Output the [x, y] coordinate of the center of the cell containing the given text.  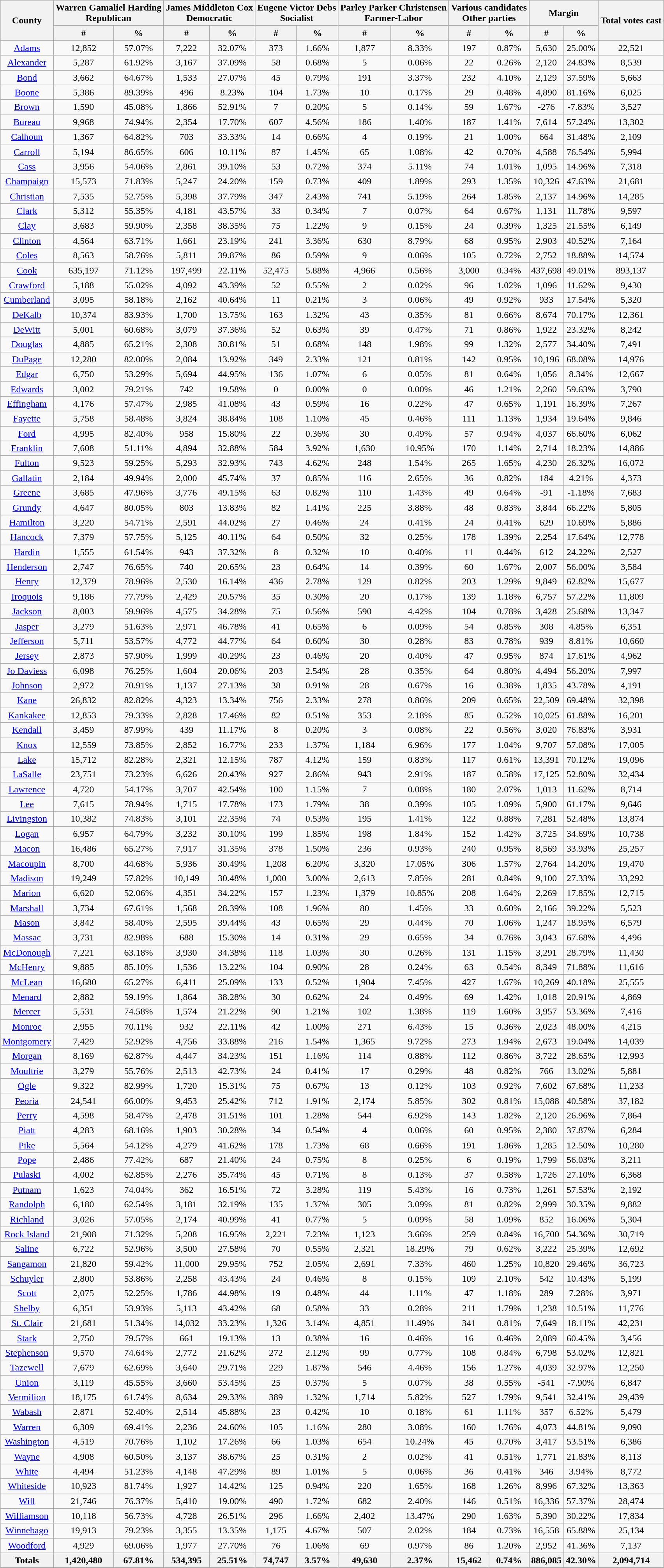
544 [365, 1115]
3,685 [83, 493]
1,208 [276, 863]
7,164 [631, 241]
2,129 [546, 78]
240 [469, 848]
Cumberland [27, 300]
612 [546, 552]
16,700 [546, 1234]
38.84% [232, 418]
7,602 [546, 1086]
197 [469, 48]
15.80% [232, 434]
2,752 [546, 256]
3.66% [420, 1234]
3,456 [631, 1338]
5,881 [631, 1071]
Tazewell [27, 1367]
52,475 [276, 270]
21,820 [83, 1264]
118 [276, 952]
Henderson [27, 567]
76.25% [138, 670]
Cass [27, 166]
96 [469, 285]
42,231 [631, 1323]
21.40% [232, 1160]
-91 [546, 493]
39.10% [232, 166]
82.99% [138, 1086]
534,395 [187, 1560]
76.37% [138, 1501]
1,367 [83, 137]
1.72% [317, 1501]
76.83% [581, 730]
59.90% [138, 226]
Jersey [27, 656]
2,882 [83, 997]
18.88% [581, 256]
0.93% [420, 848]
Iroquois [27, 596]
40.58% [581, 1101]
74.83% [138, 819]
29.95% [232, 1264]
7,267 [631, 404]
1,604 [187, 670]
1,903 [187, 1130]
3,824 [187, 418]
34.22% [232, 893]
1.82% [509, 1115]
Totals [27, 1560]
Moultrie [27, 1071]
186 [365, 122]
Mercer [27, 1012]
308 [546, 626]
6,025 [631, 92]
3.88% [420, 508]
146 [469, 1501]
0.53% [317, 819]
373 [276, 48]
3,707 [187, 789]
Crawford [27, 285]
Pope [27, 1160]
0.21% [317, 300]
2,000 [187, 478]
1,771 [546, 1457]
14,285 [631, 196]
42.54% [232, 789]
27.33% [581, 878]
0.76% [509, 938]
1,018 [546, 997]
30,719 [631, 1234]
28.79% [581, 952]
3,500 [187, 1249]
20.65% [232, 567]
2.54% [317, 670]
44.81% [581, 1427]
Randolph [27, 1205]
2,084 [187, 359]
208 [469, 893]
2,514 [187, 1412]
687 [187, 1160]
Vermilion [27, 1397]
7.45% [420, 982]
10,269 [546, 982]
0.18% [420, 1412]
4.85% [581, 626]
85.10% [138, 967]
168 [469, 1486]
71 [469, 330]
278 [365, 700]
14,886 [631, 448]
17,834 [631, 1516]
5,886 [631, 522]
25.00% [581, 48]
6,309 [83, 1427]
11,000 [187, 1264]
45.74% [232, 478]
63.18% [138, 952]
Kendall [27, 730]
57.24% [581, 122]
25.68% [581, 611]
5,199 [631, 1279]
5,287 [83, 63]
Mason [27, 923]
490 [276, 1501]
Richland [27, 1219]
1,877 [365, 48]
Jasper [27, 626]
2.07% [509, 789]
3,662 [83, 78]
10,280 [631, 1145]
Winnebago [27, 1531]
6,284 [631, 1130]
10.85% [420, 893]
1,102 [187, 1442]
Pike [27, 1145]
Various candidatesOther parties [489, 13]
4,181 [187, 211]
606 [187, 152]
590 [365, 611]
64.82% [138, 137]
24.20% [232, 181]
439 [187, 730]
1,379 [365, 893]
Woodford [27, 1545]
9,885 [83, 967]
Edwards [27, 389]
3,844 [546, 508]
8,700 [83, 863]
17.05% [420, 863]
16.51% [232, 1190]
7,649 [546, 1323]
19 [276, 1293]
14,032 [187, 1323]
74.94% [138, 122]
2,184 [83, 478]
5,630 [546, 48]
436 [276, 582]
Douglas [27, 344]
5,564 [83, 1145]
71.83% [138, 181]
57.82% [138, 878]
Jo Daviess [27, 670]
14.42% [232, 1486]
2,429 [187, 596]
Marion [27, 893]
Carroll [27, 152]
11,809 [631, 596]
8,772 [631, 1471]
53.93% [138, 1308]
52.92% [138, 1041]
12.50% [581, 1145]
4,890 [546, 92]
54.12% [138, 1145]
664 [546, 137]
68.08% [581, 359]
1.91% [317, 1101]
65.21% [138, 344]
13.83% [232, 508]
86.65% [138, 152]
53.36% [581, 1012]
10,196 [546, 359]
19,470 [631, 863]
927 [276, 774]
3.57% [317, 1560]
2,861 [187, 166]
Pulaski [27, 1175]
4,039 [546, 1367]
1,238 [546, 1308]
1.04% [509, 745]
229 [276, 1367]
Edgar [27, 374]
1.26% [509, 1486]
13.35% [232, 1531]
2,952 [546, 1545]
32.93% [232, 463]
21.55% [581, 226]
8,169 [83, 1056]
30.10% [232, 834]
70.91% [138, 686]
25.51% [232, 1560]
23.19% [232, 241]
152 [469, 834]
9,541 [546, 1397]
654 [365, 1442]
11,233 [631, 1086]
4.67% [317, 1531]
54.06% [138, 166]
62.69% [138, 1367]
20.57% [232, 596]
346 [546, 1471]
Johnson [27, 686]
109 [469, 1279]
8.33% [420, 48]
10,025 [546, 715]
211 [469, 1308]
1.64% [509, 893]
-541 [546, 1383]
133 [276, 982]
121 [365, 359]
64.79% [138, 834]
3,291 [546, 952]
939 [546, 641]
13.92% [232, 359]
17.46% [232, 715]
82.82% [138, 700]
Warren [27, 1427]
Knox [27, 745]
932 [187, 1027]
78.94% [138, 804]
33.88% [232, 1041]
65 [365, 152]
1,904 [365, 982]
2,236 [187, 1427]
12,715 [631, 893]
Margin [564, 13]
5,247 [187, 181]
13,391 [546, 760]
55.35% [138, 211]
2,750 [83, 1338]
8.34% [581, 374]
629 [546, 522]
Sangamon [27, 1264]
4,908 [83, 1457]
10,820 [546, 1264]
69.06% [138, 1545]
12,667 [631, 374]
82.40% [138, 434]
37.36% [232, 330]
766 [546, 1071]
12,853 [83, 715]
25.42% [232, 1101]
4,885 [83, 344]
39.87% [232, 256]
3.94% [581, 1471]
2,254 [546, 537]
1,866 [187, 107]
38.67% [232, 1457]
74,747 [276, 1560]
32.88% [232, 448]
143 [469, 1115]
17.85% [581, 893]
4,002 [83, 1175]
4,148 [187, 1471]
27.07% [232, 78]
125 [276, 1486]
Monroe [27, 1027]
4,575 [187, 611]
233 [276, 745]
0.37% [317, 1383]
7,679 [83, 1367]
52.75% [138, 196]
0.50% [317, 537]
53.86% [138, 1279]
34.23% [232, 1056]
13.22% [232, 967]
135 [276, 1205]
2.65% [420, 478]
72 [276, 1190]
DuPage [27, 359]
7,221 [83, 952]
17.78% [232, 804]
90 [276, 1012]
496 [187, 92]
76.65% [138, 567]
1,013 [546, 789]
2,166 [546, 908]
4,230 [546, 463]
1,590 [83, 107]
3,000 [469, 270]
59.63% [581, 389]
9,430 [631, 285]
5,293 [187, 463]
8,242 [631, 330]
13,347 [631, 611]
24.22% [581, 552]
30.48% [232, 878]
3,971 [631, 1293]
9,570 [83, 1353]
43.43% [232, 1279]
17.61% [581, 656]
73.85% [138, 745]
248 [365, 463]
2.86% [317, 774]
0.12% [420, 1086]
31.35% [232, 848]
Grundy [27, 508]
101 [276, 1115]
51.11% [138, 448]
2,308 [187, 344]
6.43% [420, 1027]
Champaign [27, 181]
6,957 [83, 834]
661 [187, 1338]
703 [187, 137]
70.11% [138, 1027]
32.07% [232, 48]
10.11% [232, 152]
30.28% [232, 1130]
3.08% [420, 1427]
County [27, 20]
103 [469, 1086]
5,390 [546, 1516]
9,090 [631, 1427]
3,731 [83, 938]
17.64% [581, 537]
7,429 [83, 1041]
2,591 [187, 522]
62.82% [581, 582]
44.98% [232, 1293]
933 [546, 300]
43.39% [232, 285]
1,568 [187, 908]
9,322 [83, 1086]
Hamilton [27, 522]
74.58% [138, 1012]
40.64% [232, 300]
225 [365, 508]
37.79% [232, 196]
67.81% [138, 1560]
1,096 [546, 285]
25,257 [631, 848]
4,588 [546, 152]
7,379 [83, 537]
1.94% [509, 1041]
1,365 [365, 1041]
17,125 [546, 774]
1,720 [187, 1086]
25,134 [631, 1531]
1.76% [509, 1427]
32.97% [581, 1367]
52.25% [138, 1293]
Union [27, 1383]
1.39% [509, 537]
4,647 [83, 508]
71.32% [138, 1234]
156 [469, 1367]
3,683 [83, 226]
756 [276, 700]
Effingham [27, 404]
87.99% [138, 730]
4,598 [83, 1115]
19,913 [83, 1531]
8,539 [631, 63]
Piatt [27, 1130]
1,726 [546, 1175]
3,043 [546, 938]
58.47% [138, 1115]
1,714 [365, 1397]
306 [469, 863]
59.25% [138, 463]
0.05% [420, 374]
83 [469, 641]
546 [365, 1367]
19,096 [631, 760]
17 [365, 1071]
52.91% [232, 107]
1,927 [187, 1486]
4.10% [509, 78]
265 [469, 463]
2,828 [187, 715]
216 [276, 1041]
1,977 [187, 1545]
1,326 [276, 1323]
15,088 [546, 1101]
198 [365, 834]
54.17% [138, 789]
3.37% [420, 78]
1,999 [187, 656]
8.81% [581, 641]
6,626 [187, 774]
1.57% [509, 863]
47.29% [232, 1471]
2,109 [631, 137]
2,513 [187, 1071]
8,113 [631, 1457]
33,292 [631, 878]
9,968 [83, 122]
7,318 [631, 166]
740 [187, 567]
5,663 [631, 78]
1.40% [420, 122]
3,956 [83, 166]
57.05% [138, 1219]
51.34% [138, 1323]
9,849 [546, 582]
Total votes cast [631, 20]
129 [365, 582]
4,772 [187, 641]
752 [276, 1264]
2,971 [187, 626]
Henry [27, 582]
Coles [27, 256]
4,929 [83, 1545]
1,131 [546, 211]
8.23% [232, 92]
0.30% [317, 596]
15,712 [83, 760]
302 [469, 1101]
1,533 [187, 78]
6,368 [631, 1175]
0.29% [420, 1071]
7.85% [420, 878]
7.28% [581, 1293]
630 [365, 241]
Franklin [27, 448]
2.18% [420, 715]
6,620 [83, 893]
1.10% [317, 418]
12,361 [631, 315]
0.14% [420, 107]
1.14% [509, 448]
Putnam [27, 1190]
2,873 [83, 656]
67.61% [138, 908]
Saline [27, 1249]
2,999 [546, 1205]
741 [365, 196]
33.33% [232, 137]
874 [546, 656]
57.08% [581, 745]
21 [469, 137]
58.48% [138, 418]
56.00% [581, 567]
2,714 [546, 448]
32.41% [581, 1397]
1,247 [546, 923]
12,559 [83, 745]
2.10% [509, 1279]
Eugene Victor DebsSocialist [297, 13]
170 [469, 448]
Greene [27, 493]
5,386 [83, 92]
16.95% [232, 1234]
5.43% [420, 1190]
53.45% [232, 1383]
11,616 [631, 967]
2,486 [83, 1160]
2,595 [187, 923]
1,175 [276, 1531]
79.21% [138, 389]
1,123 [365, 1234]
30.35% [581, 1205]
5,113 [187, 1308]
Parley Parker ChristensenFarmer-Labor [394, 13]
57.53% [581, 1190]
9,646 [631, 804]
21.22% [232, 1012]
46.78% [232, 626]
7,864 [631, 1115]
209 [469, 700]
80.05% [138, 508]
1.63% [509, 1516]
347 [276, 196]
32.19% [232, 1205]
1.20% [509, 1545]
3,722 [546, 1056]
16,558 [546, 1531]
30.22% [581, 1516]
353 [365, 715]
2,772 [187, 1353]
61.92% [138, 63]
5,320 [631, 300]
4.21% [581, 478]
5,900 [546, 804]
1,835 [546, 686]
160 [469, 1427]
McHenry [27, 967]
16.06% [581, 1219]
35 [276, 596]
Madison [27, 878]
112 [469, 1056]
290 [469, 1516]
37.32% [232, 552]
53.02% [581, 1353]
1,864 [187, 997]
584 [276, 448]
0.24% [420, 967]
57.75% [138, 537]
42.30% [581, 1560]
3,931 [631, 730]
16,486 [83, 848]
37.87% [581, 1130]
1,056 [546, 374]
5.85% [420, 1101]
116 [365, 478]
69.48% [581, 700]
8,563 [83, 256]
199 [276, 834]
3,167 [187, 63]
1.84% [420, 834]
2.40% [420, 1501]
Williamson [27, 1516]
Cook [27, 270]
Scott [27, 1293]
4,728 [187, 1516]
51.23% [138, 1471]
3,417 [546, 1442]
2,354 [187, 122]
77.42% [138, 1160]
39.44% [232, 923]
1,285 [546, 1145]
4,851 [365, 1323]
Clinton [27, 241]
10.95% [420, 448]
11.49% [420, 1323]
19.13% [232, 1338]
63.71% [138, 241]
26.96% [581, 1115]
122 [469, 819]
Fayette [27, 418]
33.93% [581, 848]
31.48% [581, 137]
3,020 [546, 730]
36,723 [631, 1264]
2,985 [187, 404]
8,349 [546, 967]
57.90% [138, 656]
635,197 [83, 270]
18.11% [581, 1323]
7.23% [317, 1234]
58.76% [138, 256]
102 [365, 1012]
38.35% [232, 226]
62.87% [138, 1056]
74.64% [138, 1353]
26,832 [83, 700]
30.81% [232, 344]
5.11% [420, 166]
27.13% [232, 686]
8.79% [420, 241]
4.56% [317, 122]
32 [365, 537]
0.22% [420, 404]
45.08% [138, 107]
23.32% [581, 330]
16,072 [631, 463]
4,073 [546, 1427]
241 [276, 241]
32,398 [631, 700]
13.02% [581, 1071]
1,623 [83, 1190]
43.78% [581, 686]
281 [469, 878]
12,821 [631, 1353]
4,962 [631, 656]
Clark [27, 211]
289 [546, 1293]
1,325 [546, 226]
1.43% [420, 493]
3,119 [83, 1383]
Gallatin [27, 478]
7,491 [631, 344]
47.96% [138, 493]
0.32% [317, 552]
1.98% [420, 344]
7,137 [631, 1545]
6,798 [546, 1353]
Bond [27, 78]
29,439 [631, 1397]
5,811 [187, 256]
LaSalle [27, 774]
2.91% [420, 774]
1,000 [276, 878]
54.71% [138, 522]
38.28% [232, 997]
409 [365, 181]
Macon [27, 848]
3,660 [187, 1383]
4.62% [317, 463]
3,002 [83, 389]
55.76% [138, 1071]
61.17% [581, 804]
53.51% [581, 1442]
6,722 [83, 1249]
2,852 [187, 745]
2,871 [83, 1412]
Kankakee [27, 715]
39.22% [581, 908]
16,336 [546, 1501]
114 [365, 1056]
10,923 [83, 1486]
54.36% [581, 1234]
55.02% [138, 285]
3,232 [187, 834]
44.95% [232, 374]
0.87% [509, 48]
3,640 [187, 1367]
27.70% [232, 1545]
9,846 [631, 418]
3,181 [187, 1205]
296 [276, 1516]
8,569 [546, 848]
2,221 [276, 1234]
3,026 [83, 1219]
5.82% [420, 1397]
8,674 [546, 315]
21,908 [83, 1234]
2,137 [546, 196]
65.88% [581, 1531]
13,363 [631, 1486]
64.67% [138, 78]
0.91% [317, 686]
Shelby [27, 1308]
4,756 [187, 1041]
0.42% [317, 1412]
157 [276, 893]
79 [469, 1249]
803 [187, 508]
21.83% [581, 1457]
62.85% [138, 1175]
13,302 [631, 122]
41.36% [581, 1545]
7.33% [420, 1264]
Fulton [27, 463]
151 [276, 1056]
24.60% [232, 1427]
8,714 [631, 789]
139 [469, 596]
James Middleton CoxDemocratic [210, 13]
7,608 [83, 448]
11,430 [631, 952]
10,326 [546, 181]
4,283 [83, 1130]
-7.90% [581, 1383]
15.30% [232, 938]
7,614 [546, 122]
1.86% [509, 1145]
79.57% [138, 1338]
4.46% [420, 1367]
Rock Island [27, 1234]
70.76% [138, 1442]
4,351 [187, 893]
2,094,714 [631, 1560]
5,410 [187, 1501]
6.20% [317, 863]
4,496 [631, 938]
787 [276, 760]
4,092 [187, 285]
1,934 [546, 418]
20.06% [232, 670]
6,180 [83, 1205]
49.01% [581, 270]
Adams [27, 48]
40.11% [232, 537]
Hancock [27, 537]
5,479 [631, 1412]
2,764 [546, 863]
5,523 [631, 908]
5.19% [420, 196]
66.22% [581, 508]
37,182 [631, 1101]
197,499 [187, 270]
83.93% [138, 315]
St. Clair [27, 1323]
3,095 [83, 300]
7,535 [83, 196]
4,869 [631, 997]
85 [469, 715]
12,379 [83, 582]
1,184 [365, 745]
15,677 [631, 582]
18.95% [581, 923]
56.20% [581, 670]
40.18% [581, 982]
4.42% [420, 611]
27 [276, 522]
76 [276, 1545]
4,519 [83, 1442]
2.02% [420, 1531]
280 [365, 1427]
79.23% [138, 1531]
49.15% [232, 493]
27.58% [232, 1249]
374 [365, 166]
220 [365, 1486]
51 [276, 344]
273 [469, 1041]
2,972 [83, 686]
2,577 [546, 344]
52.96% [138, 1249]
1,715 [187, 804]
Lee [27, 804]
9,100 [546, 878]
71.12% [138, 270]
34.69% [581, 834]
12,250 [631, 1367]
1.35% [509, 181]
0.47% [420, 330]
11,776 [631, 1308]
10,374 [83, 315]
Boone [27, 92]
1,191 [546, 404]
1.22% [317, 226]
1.13% [509, 418]
2,260 [546, 389]
82.98% [138, 938]
5,805 [631, 508]
460 [469, 1264]
Morgan [27, 1056]
3.36% [317, 241]
DeWitt [27, 330]
Lawrence [27, 789]
Will [27, 1501]
1.96% [317, 908]
49,630 [365, 1560]
958 [187, 434]
56.73% [138, 1516]
45.88% [232, 1412]
46 [469, 389]
57 [469, 434]
44 [365, 1293]
27.10% [581, 1175]
2,192 [631, 1190]
507 [365, 1531]
34.40% [581, 344]
10.51% [581, 1308]
Wabash [27, 1412]
3.00% [317, 878]
Macoupin [27, 863]
11.17% [232, 730]
163 [276, 315]
3.14% [317, 1323]
6,750 [83, 374]
Menard [27, 997]
13.75% [232, 315]
24,541 [83, 1101]
742 [187, 389]
32,434 [631, 774]
Clay [27, 226]
52.48% [581, 819]
8,996 [546, 1486]
43.42% [232, 1308]
Hardin [27, 552]
3,957 [546, 1012]
42.73% [232, 1071]
66 [276, 1442]
4,279 [187, 1145]
1.87% [317, 1367]
2,478 [187, 1115]
6,757 [546, 596]
3,211 [631, 1160]
-276 [546, 107]
1.29% [509, 582]
688 [187, 938]
173 [276, 804]
16.77% [232, 745]
49.94% [138, 478]
25,555 [631, 982]
61.88% [581, 715]
4.12% [317, 760]
131 [469, 952]
3,079 [187, 330]
73.23% [138, 774]
4,564 [83, 241]
5,125 [187, 537]
19.64% [581, 418]
16,201 [631, 715]
3.09% [420, 1205]
349 [276, 359]
18.29% [420, 1249]
31.51% [232, 1115]
2,023 [546, 1027]
5,001 [83, 330]
2.37% [420, 1560]
607 [276, 122]
3,137 [187, 1457]
87 [276, 152]
2,527 [631, 552]
35.74% [232, 1175]
6,411 [187, 982]
12,778 [631, 537]
52.80% [581, 774]
37.59% [581, 78]
2,530 [187, 582]
4,894 [187, 448]
Stephenson [27, 1353]
341 [469, 1323]
100 [276, 789]
McDonough [27, 952]
1,420,480 [83, 1560]
3,584 [631, 567]
1,799 [546, 1160]
19,249 [83, 878]
10,118 [83, 1516]
53.57% [138, 641]
6,579 [631, 923]
57.37% [581, 1501]
427 [469, 982]
7,222 [187, 48]
77.79% [138, 596]
29.33% [232, 1397]
712 [276, 1101]
White [27, 1471]
305 [365, 1205]
44.02% [232, 522]
61.74% [138, 1397]
41.08% [232, 404]
21.62% [232, 1353]
67.32% [581, 1486]
22,521 [631, 48]
1,574 [187, 1012]
259 [469, 1234]
79.33% [138, 715]
4,966 [365, 270]
10,382 [83, 819]
1.25% [509, 1264]
5,304 [631, 1219]
0.61% [509, 760]
7,416 [631, 1012]
Livingston [27, 819]
59.42% [138, 1264]
30.49% [232, 863]
9,882 [631, 1205]
3.92% [317, 448]
10,660 [631, 641]
61.54% [138, 552]
542 [546, 1279]
9,453 [187, 1101]
7,917 [187, 848]
60.68% [138, 330]
71.88% [581, 967]
-7.83% [581, 107]
19.04% [581, 1041]
40.52% [581, 241]
20.43% [232, 774]
1,786 [187, 1293]
66.60% [581, 434]
7,683 [631, 493]
0.75% [317, 1160]
3,320 [365, 863]
9,186 [83, 596]
10,149 [187, 878]
15,462 [469, 1560]
54 [469, 626]
81.74% [138, 1486]
0.13% [420, 1175]
180 [469, 789]
57.22% [581, 596]
264 [469, 196]
13.34% [232, 700]
10.43% [581, 1279]
14,574 [631, 256]
2,747 [83, 567]
3,930 [187, 952]
2,162 [187, 300]
13.47% [420, 1516]
1.50% [317, 848]
5,398 [187, 196]
0.97% [420, 1545]
0.74% [509, 1560]
3,459 [83, 730]
Massac [27, 938]
Christian [27, 196]
6.96% [420, 745]
3,428 [546, 611]
Whiteside [27, 1486]
17.26% [232, 1442]
1.08% [420, 152]
4,995 [83, 434]
21,746 [83, 1501]
Ford [27, 434]
52.40% [138, 1412]
117 [469, 760]
0.90% [317, 967]
59 [469, 107]
4,191 [631, 686]
3.28% [317, 1190]
78.96% [138, 582]
Marshall [27, 908]
17.70% [232, 122]
9.72% [420, 1041]
Washington [27, 1442]
11.78% [581, 211]
23,751 [83, 774]
12.15% [232, 760]
8,003 [83, 611]
16.39% [581, 404]
24.83% [581, 63]
1.89% [420, 181]
232 [469, 78]
10.24% [420, 1442]
5,936 [187, 863]
89.39% [138, 92]
2,075 [83, 1293]
2,955 [83, 1027]
5,531 [83, 1012]
437,698 [546, 270]
16,680 [83, 982]
1.60% [509, 1012]
3,725 [546, 834]
357 [546, 1412]
9,707 [546, 745]
51.63% [138, 626]
Wayne [27, 1457]
89 [276, 1471]
5,994 [631, 152]
25.39% [581, 1249]
53 [276, 166]
26.32% [581, 463]
3,776 [187, 493]
2,358 [187, 226]
1,095 [546, 166]
2,613 [365, 878]
48.00% [581, 1027]
60.50% [138, 1457]
15,573 [83, 181]
59.96% [138, 611]
16.14% [232, 582]
44.68% [138, 863]
1.28% [317, 1115]
2,089 [546, 1338]
1,261 [546, 1190]
2,269 [546, 893]
18.23% [581, 448]
5,758 [83, 418]
Jefferson [27, 641]
22,509 [546, 700]
22.35% [232, 819]
57.07% [138, 48]
743 [276, 463]
4,373 [631, 478]
4,447 [187, 1056]
43.57% [232, 211]
0.79% [317, 78]
29.46% [581, 1264]
886,085 [546, 1560]
6.52% [581, 1412]
148 [365, 344]
3,355 [187, 1531]
10.69% [581, 522]
0.71% [317, 1175]
59.19% [138, 997]
17,005 [631, 745]
1,922 [546, 330]
17.54% [581, 300]
1,555 [83, 552]
Bureau [27, 122]
2,903 [546, 241]
5,711 [83, 641]
15.31% [232, 1086]
4,323 [187, 700]
4,720 [83, 789]
28.39% [232, 908]
3,734 [83, 908]
34.38% [232, 952]
37.09% [232, 63]
Jackson [27, 611]
195 [365, 819]
236 [365, 848]
7,997 [631, 670]
58.40% [138, 923]
14,039 [631, 1041]
60.45% [581, 1338]
1,661 [187, 241]
893,137 [631, 270]
5,208 [187, 1234]
18,175 [83, 1397]
2,276 [187, 1175]
20.91% [581, 997]
6,062 [631, 434]
3,842 [83, 923]
Lake [27, 760]
3,222 [546, 1249]
110 [365, 493]
47.63% [581, 181]
3,527 [631, 107]
56.03% [581, 1160]
Alexander [27, 63]
2.43% [317, 196]
25.09% [232, 982]
76.54% [581, 152]
1.07% [317, 374]
2,258 [187, 1279]
19.58% [232, 389]
2.05% [317, 1264]
Brown [27, 107]
Kane [27, 700]
5,194 [83, 152]
13,874 [631, 819]
8,634 [187, 1397]
852 [546, 1219]
82.00% [138, 359]
389 [276, 1397]
40.99% [232, 1219]
69.41% [138, 1427]
3,220 [83, 522]
2,673 [546, 1041]
15 [469, 1027]
3,790 [631, 389]
177 [469, 745]
70.12% [581, 760]
5,694 [187, 374]
58.18% [138, 300]
28.65% [581, 1056]
12,993 [631, 1056]
34.28% [232, 611]
527 [469, 1397]
29.71% [232, 1367]
44.77% [232, 641]
12,280 [83, 359]
6,149 [631, 226]
1.27% [509, 1367]
0.63% [317, 330]
19.00% [232, 1501]
Calhoun [27, 137]
33.23% [232, 1323]
66.00% [138, 1101]
12,852 [83, 48]
81.16% [581, 92]
682 [365, 1501]
1,630 [365, 448]
1.38% [420, 1012]
142 [469, 359]
2.12% [317, 1353]
0.80% [509, 670]
3,101 [187, 819]
Peoria [27, 1101]
Warren Gamaliel HardingRepublican [108, 13]
9,523 [83, 463]
272 [276, 1353]
136 [276, 374]
80 [365, 908]
39 [365, 330]
4,037 [546, 434]
Logan [27, 834]
12,692 [631, 1249]
Schuyler [27, 1279]
7,615 [83, 804]
7,281 [546, 819]
4,176 [83, 404]
6.92% [420, 1115]
6,386 [631, 1442]
2,007 [546, 567]
57.47% [138, 404]
1,536 [187, 967]
28,474 [631, 1501]
293 [469, 181]
6,847 [631, 1383]
61 [469, 1412]
74.04% [138, 1190]
1,137 [187, 686]
62.54% [138, 1205]
Montgomery [27, 1041]
Ogle [27, 1086]
2,402 [365, 1516]
45.55% [138, 1383]
53.29% [138, 374]
10,738 [631, 834]
2,800 [83, 1279]
14.20% [581, 863]
5,312 [83, 211]
378 [276, 848]
2,380 [546, 1130]
1,700 [187, 315]
McLean [27, 982]
26.51% [232, 1516]
1.02% [509, 285]
271 [365, 1027]
70.17% [581, 315]
68.16% [138, 1130]
52.06% [138, 893]
9,597 [631, 211]
362 [187, 1190]
2,691 [365, 1264]
111 [469, 418]
40.29% [232, 656]
-1.18% [581, 493]
82.28% [138, 760]
6,098 [83, 670]
41.62% [232, 1145]
5,188 [83, 285]
5.88% [317, 270]
Stark [27, 1338]
4,215 [631, 1027]
1.23% [317, 893]
DeKalb [27, 315]
2.78% [317, 582]
Perry [27, 1115]
14,976 [631, 359]
